Detect which cell encompasses the target text, then output its (X, Y) center coordinate. 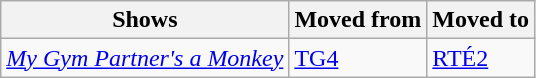
Shows (145, 20)
TG4 (358, 58)
Moved from (358, 20)
Moved to (481, 20)
RTÉ2 (481, 58)
My Gym Partner's a Monkey (145, 58)
